Extract the (X, Y) coordinate from the center of the cell holding the provided text.  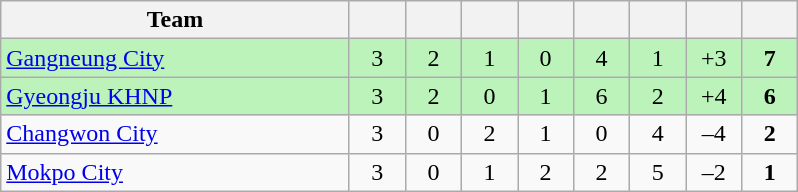
Mokpo City (176, 172)
5 (658, 172)
–2 (714, 172)
Team (176, 20)
7 (770, 58)
Changwon City (176, 134)
Gangneung City (176, 58)
+3 (714, 58)
–4 (714, 134)
+4 (714, 96)
Gyeongju KHNP (176, 96)
